Locate the cell with the specified text and output its (x, y) center coordinate. 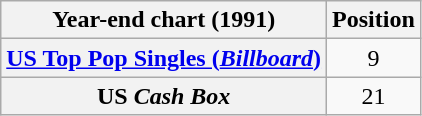
US Top Pop Singles (Billboard) (164, 58)
9 (374, 58)
Position (374, 20)
US Cash Box (164, 96)
21 (374, 96)
Year-end chart (1991) (164, 20)
